Extract the (X, Y) coordinate from the center of the cell holding the provided text.  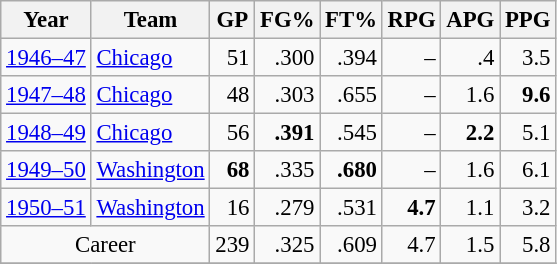
FG% (288, 20)
5.1 (528, 133)
.4 (470, 58)
1.1 (470, 208)
1.5 (470, 245)
.391 (288, 133)
56 (232, 133)
Career (106, 245)
1948–49 (46, 133)
.545 (352, 133)
Year (46, 20)
51 (232, 58)
RPG (412, 20)
.325 (288, 245)
GP (232, 20)
16 (232, 208)
5.8 (528, 245)
Team (150, 20)
PPG (528, 20)
3.5 (528, 58)
.655 (352, 95)
1946–47 (46, 58)
.335 (288, 170)
.680 (352, 170)
APG (470, 20)
.609 (352, 245)
3.2 (528, 208)
1949–50 (46, 170)
FT% (352, 20)
48 (232, 95)
1950–51 (46, 208)
9.6 (528, 95)
.279 (288, 208)
68 (232, 170)
.394 (352, 58)
2.2 (470, 133)
.300 (288, 58)
239 (232, 245)
.531 (352, 208)
6.1 (528, 170)
.303 (288, 95)
1947–48 (46, 95)
